Scan for the cell matching the given text and deliver its (X, Y) coordinate at center. 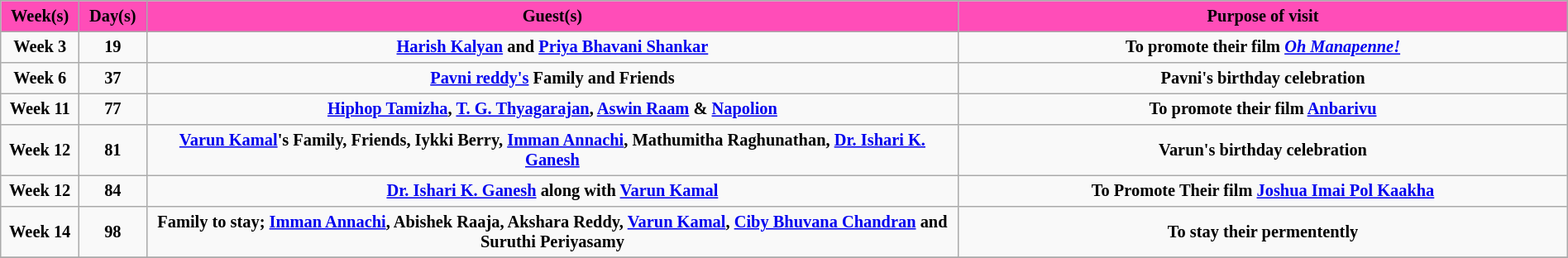
Varun Kamal's Family, Friends, Iykki Berry, Imman Annachi, Mathumitha Raghunathan, Dr. Ishari K. Ganesh (552, 150)
Varun's birthday celebration (1263, 150)
19 (112, 47)
To promote their film Anbarivu (1263, 109)
Guest(s) (552, 16)
Purpose of visit (1263, 16)
Week 14 (40, 232)
Week 6 (40, 78)
37 (112, 78)
Week(s) (40, 16)
77 (112, 109)
81 (112, 150)
Hiphop Tamizha, T. G. Thyagarajan, Aswin Raam & Napolion (552, 109)
Pavni reddy's Family and Friends (552, 78)
Pavni's birthday celebration (1263, 78)
Day(s) (112, 16)
Week 11 (40, 109)
To Promote Their film Joshua Imai Pol Kaakha (1263, 191)
Dr. Ishari K. Ganesh along with Varun Kamal (552, 191)
To promote their film Oh Manapenne! (1263, 47)
To stay their permentently (1263, 232)
84 (112, 191)
Harish Kalyan and Priya Bhavani Shankar (552, 47)
Week 3 (40, 47)
98 (112, 232)
Family to stay; Imman Annachi, Abishek Raaja, Akshara Reddy, Varun Kamal, Ciby Bhuvana Chandran and Suruthi Periyasamy (552, 232)
